Pinpoint the cell where the given text exists, returning its [X, Y] midpoint coordinate. 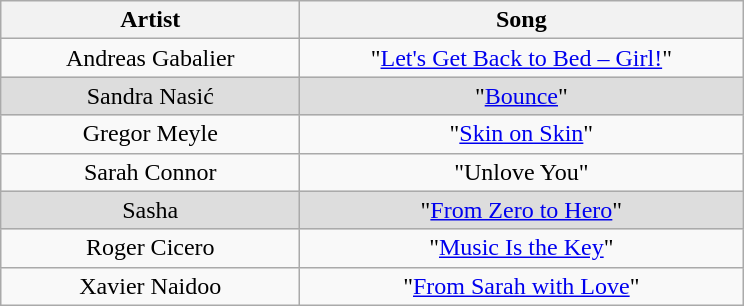
Gregor Meyle [150, 134]
Roger Cicero [150, 248]
Artist [150, 20]
Sasha [150, 210]
"Music Is the Key" [522, 248]
"Skin on Skin" [522, 134]
"From Zero to Hero" [522, 210]
"From Sarah with Love" [522, 286]
"Let's Get Back to Bed – Girl!" [522, 58]
Sandra Nasić [150, 96]
"Unlove You" [522, 172]
Sarah Connor [150, 172]
Song [522, 20]
"Bounce" [522, 96]
Andreas Gabalier [150, 58]
Xavier Naidoo [150, 286]
